From the cell containing the given text, extract its center point as (X, Y) coordinate. 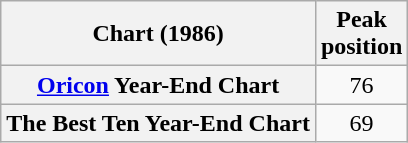
Peakposition (361, 34)
The Best Ten Year-End Chart (158, 123)
Oricon Year-End Chart (158, 85)
Chart (1986) (158, 34)
69 (361, 123)
76 (361, 85)
